Return [X, Y] of the center of cell containing provided text 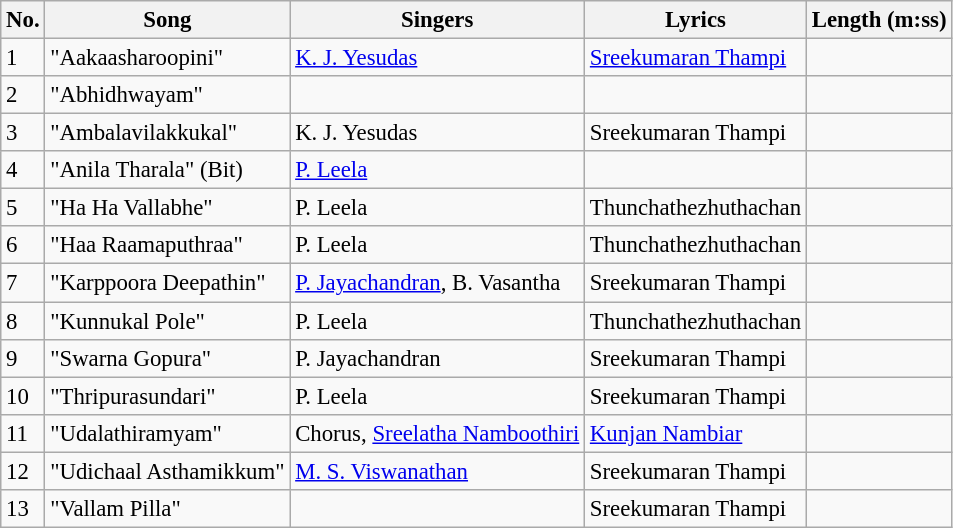
Song [168, 20]
5 [23, 208]
Chorus, Sreelatha Namboothiri [438, 433]
3 [23, 133]
"Swarna Gopura" [168, 358]
"Karppoora Deepathin" [168, 283]
"Kunnukal Pole" [168, 321]
"Ambalavilakkukal" [168, 133]
8 [23, 321]
No. [23, 20]
Singers [438, 20]
Length (m:ss) [878, 20]
13 [23, 509]
"Haa Raamaputhraa" [168, 245]
7 [23, 283]
"Thripurasundari" [168, 396]
4 [23, 170]
2 [23, 95]
P. Jayachandran, B. Vasantha [438, 283]
Kunjan Nambiar [696, 433]
"Aakaasharoopini" [168, 58]
M. S. Viswanathan [438, 471]
6 [23, 245]
Lyrics [696, 20]
"Abhidhwayam" [168, 95]
"Udalathiramyam" [168, 433]
"Anila Tharala" (Bit) [168, 170]
11 [23, 433]
"Ha Ha Vallabhe" [168, 208]
P. Jayachandran [438, 358]
10 [23, 396]
"Vallam Pilla" [168, 509]
1 [23, 58]
12 [23, 471]
9 [23, 358]
"Udichaal Asthamikkum" [168, 471]
